Return (X, Y) of the center of cell containing provided text 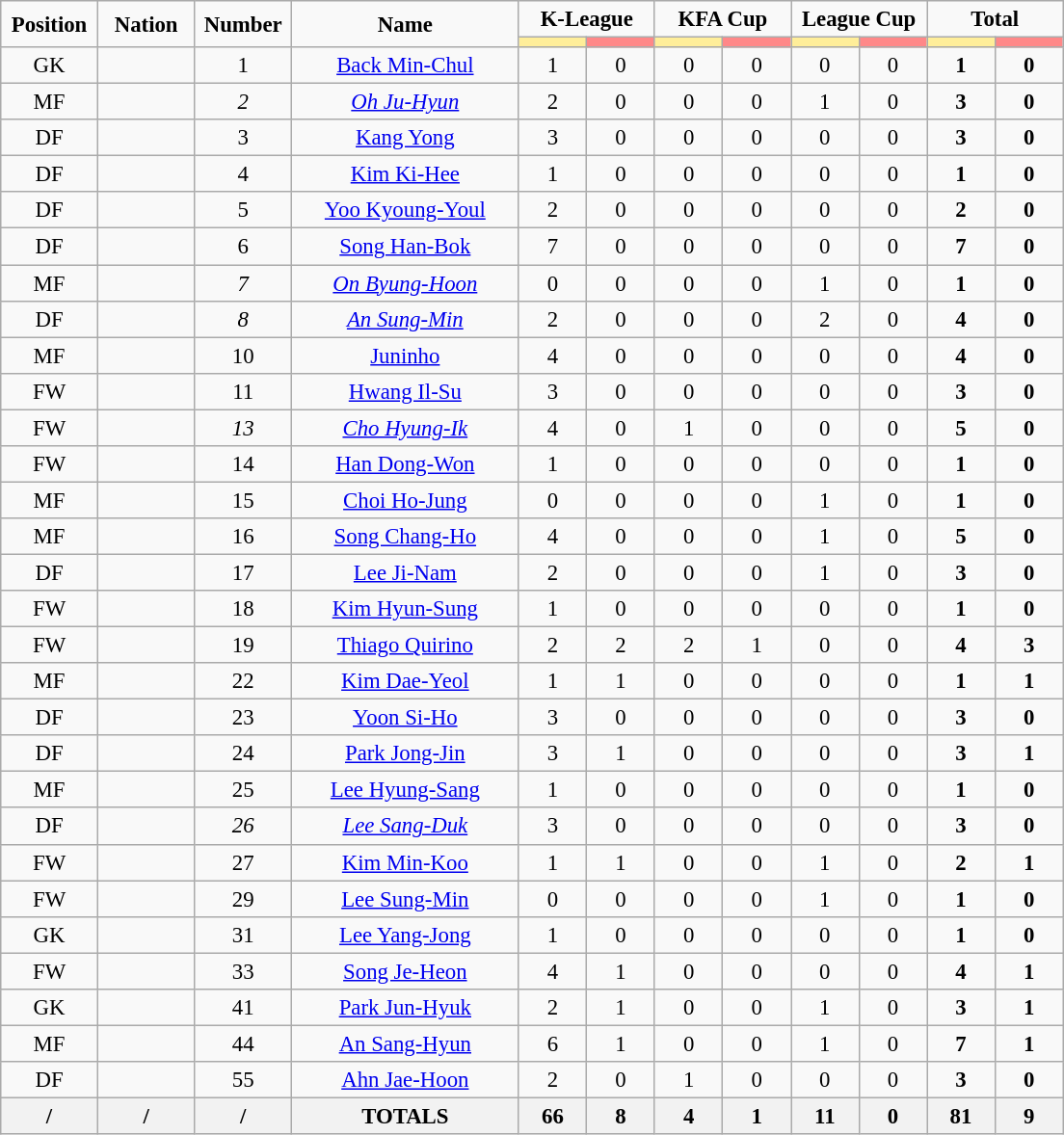
League Cup (858, 19)
Lee Hyung-Sang (406, 790)
Park Jong-Jin (406, 753)
81 (962, 1116)
K-League (586, 19)
26 (243, 827)
13 (243, 428)
22 (243, 681)
24 (243, 753)
Lee Sung-Min (406, 899)
66 (553, 1116)
14 (243, 464)
19 (243, 646)
18 (243, 609)
Kang Yong (406, 138)
Kim Dae-Yeol (406, 681)
Lee Ji-Nam (406, 572)
Number (243, 24)
Lee Sang-Duk (406, 827)
Han Dong-Won (406, 464)
Ahn Jae-Hoon (406, 1080)
16 (243, 537)
Name (406, 24)
Total (995, 19)
An Sang-Hyun (406, 1043)
23 (243, 718)
Position (50, 24)
Yoon Si-Ho (406, 718)
An Sung-Min (406, 319)
Kim Hyun-Sung (406, 609)
Thiago Quirino (406, 646)
Cho Hyung-Ik (406, 428)
Kim Min-Koo (406, 862)
17 (243, 572)
Yoo Kyoung-Youl (406, 211)
Back Min-Chul (406, 66)
On Byung-Hoon (406, 283)
44 (243, 1043)
Choi Ho-Jung (406, 500)
15 (243, 500)
41 (243, 1008)
27 (243, 862)
Song Je-Heon (406, 971)
Juninho (406, 356)
33 (243, 971)
Hwang Il-Su (406, 391)
Oh Ju-Hyun (406, 102)
25 (243, 790)
Lee Yang-Jong (406, 935)
KFA Cup (723, 19)
31 (243, 935)
Nation (146, 24)
10 (243, 356)
Song Han-Bok (406, 247)
9 (1029, 1116)
Park Jun-Hyuk (406, 1008)
Kim Ki-Hee (406, 174)
55 (243, 1080)
29 (243, 899)
TOTALS (406, 1116)
Song Chang-Ho (406, 537)
